Output the [x, y] coordinate of the center of the cell containing the given text.  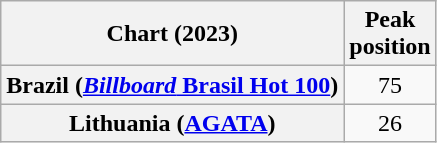
Chart (2023) [172, 34]
Peakposition [390, 34]
26 [390, 123]
75 [390, 85]
Brazil (Billboard Brasil Hot 100) [172, 85]
Lithuania (AGATA) [172, 123]
